Scan for the cell matching the given text and deliver its (X, Y) coordinate at center. 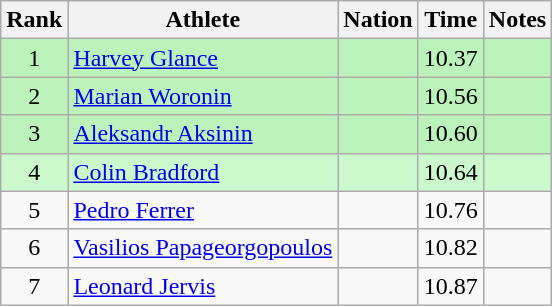
Notes (517, 20)
Rank (34, 20)
10.76 (450, 210)
Marian Woronin (203, 96)
Athlete (203, 20)
10.64 (450, 172)
7 (34, 286)
Vasilios Papageorgopoulos (203, 248)
Colin Bradford (203, 172)
5 (34, 210)
Aleksandr Aksinin (203, 134)
Time (450, 20)
2 (34, 96)
1 (34, 58)
Nation (378, 20)
10.60 (450, 134)
10.87 (450, 286)
Leonard Jervis (203, 286)
3 (34, 134)
10.56 (450, 96)
Harvey Glance (203, 58)
Pedro Ferrer (203, 210)
10.37 (450, 58)
6 (34, 248)
4 (34, 172)
10.82 (450, 248)
